Extract the [X, Y] coordinate from the center of the cell holding the provided text.  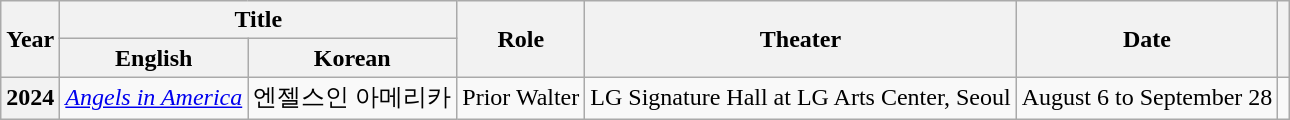
English [154, 58]
Role [521, 39]
Year [30, 39]
Angels in America [154, 98]
2024 [30, 98]
엔젤스인 아메리카 [352, 98]
Theater [800, 39]
Prior Walter [521, 98]
Date [1147, 39]
August 6 to September 28 [1147, 98]
Title [258, 20]
Korean [352, 58]
LG Signature Hall at LG Arts Center, Seoul [800, 98]
